From the cell containing the given text, extract its center point as (X, Y) coordinate. 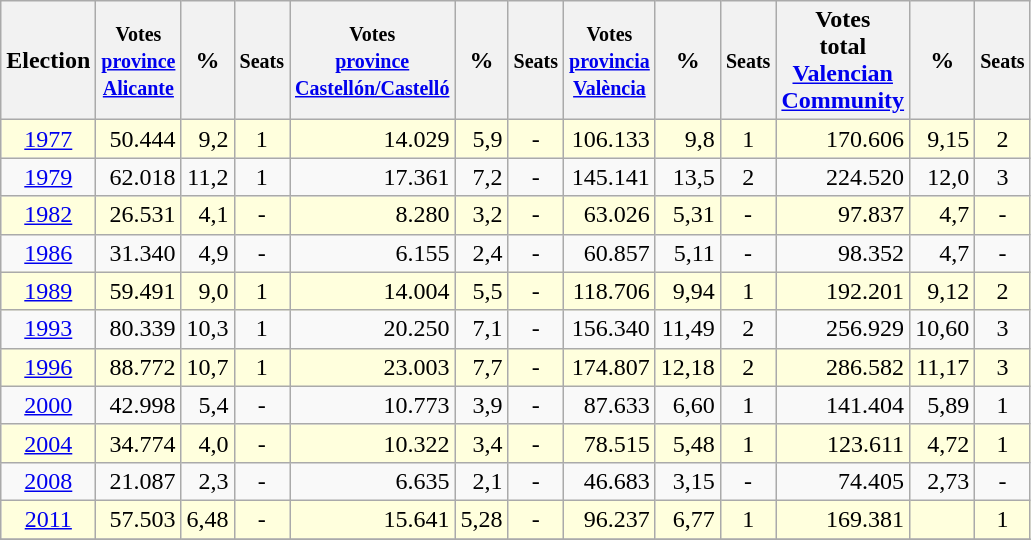
118.706 (610, 291)
57.503 (138, 519)
2,1 (482, 481)
10.322 (372, 443)
9,8 (688, 139)
1979 (48, 177)
3,9 (482, 405)
256.929 (843, 329)
2000 (48, 405)
3,15 (688, 481)
170.606 (843, 139)
88.772 (138, 367)
46.683 (610, 481)
9,94 (688, 291)
1977 (48, 139)
2,4 (482, 253)
5,48 (688, 443)
1986 (48, 253)
7,7 (482, 367)
6.635 (372, 481)
5,28 (482, 519)
2,73 (942, 481)
20.250 (372, 329)
1996 (48, 367)
VotestotalValencian Community (843, 60)
4,0 (208, 443)
5,11 (688, 253)
11,2 (208, 177)
123.611 (843, 443)
2008 (48, 481)
6,77 (688, 519)
4,72 (942, 443)
3,2 (482, 215)
Election (48, 60)
13,5 (688, 177)
74.405 (843, 481)
6.155 (372, 253)
62.018 (138, 177)
26.531 (138, 215)
2,3 (208, 481)
106.133 (610, 139)
6,48 (208, 519)
174.807 (610, 367)
17.361 (372, 177)
1989 (48, 291)
50.444 (138, 139)
11,49 (688, 329)
9,0 (208, 291)
80.339 (138, 329)
6,60 (688, 405)
21.087 (138, 481)
286.582 (843, 367)
31.340 (138, 253)
10.773 (372, 405)
2004 (48, 443)
10,3 (208, 329)
14.004 (372, 291)
5,31 (688, 215)
3,4 (482, 443)
4,1 (208, 215)
VotesprovinceAlicante (138, 60)
5,5 (482, 291)
145.141 (610, 177)
1993 (48, 329)
14.029 (372, 139)
169.381 (843, 519)
VotesprovinceCastellón/Castelló (372, 60)
12,18 (688, 367)
2011 (48, 519)
9,2 (208, 139)
23.003 (372, 367)
1982 (48, 215)
9,12 (942, 291)
34.774 (138, 443)
224.520 (843, 177)
78.515 (610, 443)
42.998 (138, 405)
141.404 (843, 405)
5,9 (482, 139)
98.352 (843, 253)
VotesprovinciaValència (610, 60)
5,89 (942, 405)
7,1 (482, 329)
63.026 (610, 215)
192.201 (843, 291)
8.280 (372, 215)
96.237 (610, 519)
15.641 (372, 519)
7,2 (482, 177)
59.491 (138, 291)
5,4 (208, 405)
4,9 (208, 253)
9,15 (942, 139)
11,17 (942, 367)
10,60 (942, 329)
10,7 (208, 367)
60.857 (610, 253)
87.633 (610, 405)
12,0 (942, 177)
97.837 (843, 215)
156.340 (610, 329)
